Provide the (x, y) coordinate of the cell's center where the given text is located.  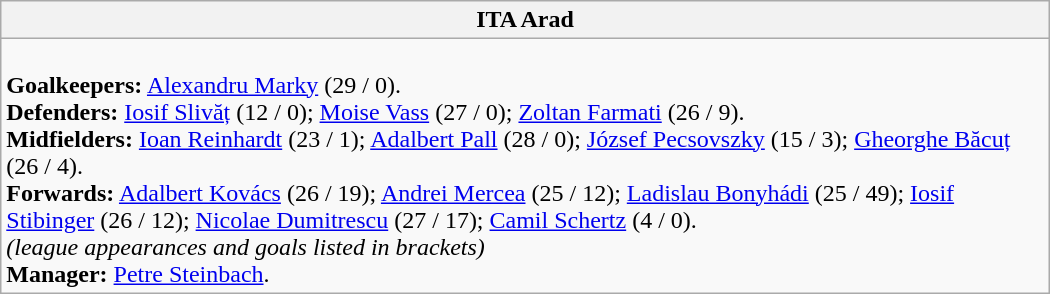
ITA Arad (525, 20)
